Locate the cell with the specified text and output its (X, Y) center coordinate. 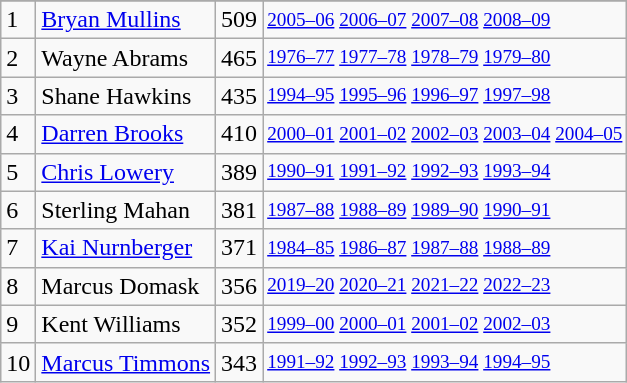
343 (240, 362)
Marcus Domask (126, 286)
Marcus Timmons (126, 362)
352 (240, 324)
1984–85 1986–87 1987–88 1988–89 (445, 248)
2 (18, 58)
6 (18, 210)
4 (18, 134)
Darren Brooks (126, 134)
8 (18, 286)
2019–20 2020–21 2021–22 2022–23 (445, 286)
Kent Williams (126, 324)
Sterling Mahan (126, 210)
1991–92 1992–93 1993–94 1994–95 (445, 362)
389 (240, 172)
10 (18, 362)
356 (240, 286)
Chris Lowery (126, 172)
1976–77 1977–78 1978–79 1979–80 (445, 58)
5 (18, 172)
435 (240, 96)
1999–00 2000–01 2001–02 2002–03 (445, 324)
7 (18, 248)
9 (18, 324)
Wayne Abrams (126, 58)
371 (240, 248)
1990–91 1991–92 1992–93 1993–94 (445, 172)
381 (240, 210)
Bryan Mullins (126, 20)
1994–95 1995–96 1996–97 1997–98 (445, 96)
410 (240, 134)
3 (18, 96)
1987–88 1988–89 1989–90 1990–91 (445, 210)
1 (18, 20)
2005–06 2006–07 2007–08 2008–09 (445, 20)
509 (240, 20)
465 (240, 58)
Kai Nurnberger (126, 248)
Shane Hawkins (126, 96)
2000–01 2001–02 2002–03 2003–04 2004–05 (445, 134)
